Identify which cell holds the provided text, then report its [X, Y] central coordinate. 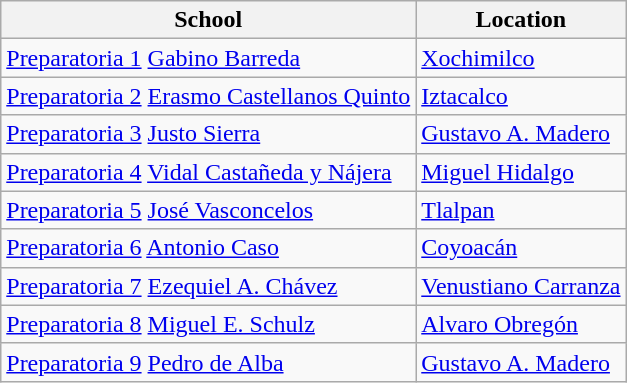
Preparatoria 4 Vidal Castañeda y Nájera [208, 172]
Preparatoria 8 Miguel E. Schulz [208, 324]
Preparatoria 6 Antonio Caso [208, 248]
Preparatoria 5 José Vasconcelos [208, 210]
School [208, 20]
Alvaro Obregón [521, 324]
Location [521, 20]
Miguel Hidalgo [521, 172]
Preparatoria 2 Erasmo Castellanos Quinto [208, 96]
Preparatoria 7 Ezequiel A. Chávez [208, 286]
Venustiano Carranza [521, 286]
Preparatoria 3 Justo Sierra [208, 134]
Iztacalco [521, 96]
Xochimilco [521, 58]
Tlalpan [521, 210]
Preparatoria 1 Gabino Barreda [208, 58]
Coyoacán [521, 248]
Preparatoria 9 Pedro de Alba [208, 362]
